Return (x, y) of the center of cell containing provided text 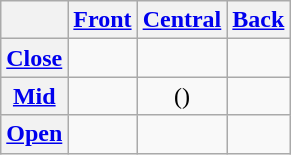
() (182, 96)
Close (34, 58)
Central (182, 20)
Front (102, 20)
Mid (34, 96)
Back (258, 20)
Open (34, 134)
